Capture the cell that displays the provided text and extract its (X, Y) central coordinate. 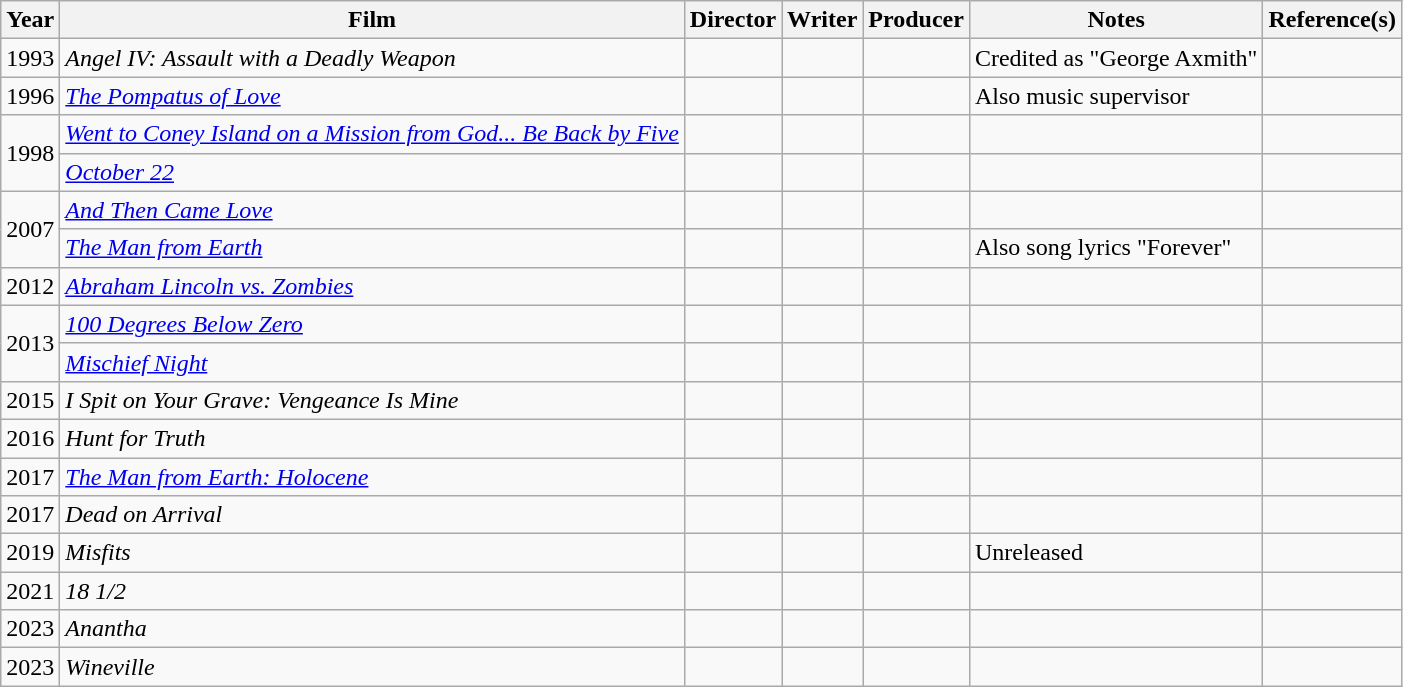
Also song lyrics "Forever" (1116, 248)
2021 (30, 591)
And Then Came Love (372, 210)
Notes (1116, 20)
2007 (30, 229)
Angel IV: Assault with a Deadly Weapon (372, 58)
I Spit on Your Grave: Vengeance Is Mine (372, 400)
Wineville (372, 667)
1993 (30, 58)
The Pompatus of Love (372, 96)
Hunt for Truth (372, 438)
Producer (916, 20)
2019 (30, 553)
Abraham Lincoln vs. Zombies (372, 286)
Credited as "George Axmith" (1116, 58)
Unreleased (1116, 553)
Went to Coney Island on a Mission from God... Be Back by Five (372, 134)
1998 (30, 153)
Mischief Night (372, 362)
2012 (30, 286)
Dead on Arrival (372, 515)
Writer (822, 20)
Anantha (372, 629)
100 Degrees Below Zero (372, 324)
Also music supervisor (1116, 96)
Director (732, 20)
Reference(s) (1332, 20)
18 1/2 (372, 591)
The Man from Earth (372, 248)
Film (372, 20)
2016 (30, 438)
Misfits (372, 553)
1996 (30, 96)
2013 (30, 343)
October 22 (372, 172)
Year (30, 20)
The Man from Earth: Holocene (372, 477)
2015 (30, 400)
